Provide the (x, y) coordinate of the cell's center where the given text is located.  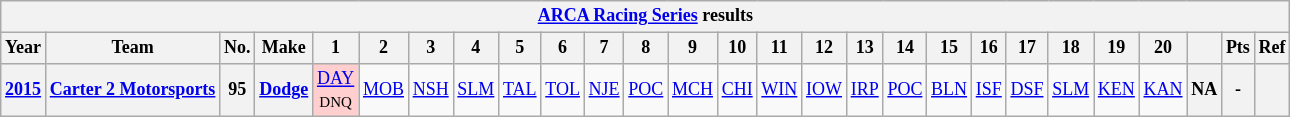
1 (336, 48)
NSH (430, 90)
9 (693, 48)
14 (905, 48)
4 (476, 48)
NJE (604, 90)
ARCA Racing Series results (646, 16)
WIN (780, 90)
3 (430, 48)
2 (384, 48)
10 (737, 48)
20 (1163, 48)
IOW (824, 90)
MCH (693, 90)
2015 (24, 90)
13 (864, 48)
Carter 2 Motorsports (132, 90)
MOB (384, 90)
6 (562, 48)
11 (780, 48)
BLN (950, 90)
Dodge (284, 90)
No. (238, 48)
17 (1027, 48)
CHI (737, 90)
KAN (1163, 90)
7 (604, 48)
8 (646, 48)
18 (1071, 48)
- (1238, 90)
ISF (988, 90)
5 (520, 48)
95 (238, 90)
19 (1117, 48)
DSF (1027, 90)
KEN (1117, 90)
TOL (562, 90)
16 (988, 48)
15 (950, 48)
Ref (1272, 48)
TAL (520, 90)
NA (1204, 90)
Team (132, 48)
Pts (1238, 48)
Year (24, 48)
Make (284, 48)
DAYDNQ (336, 90)
IRP (864, 90)
12 (824, 48)
